Detect which cell encompasses the target text, then output its (x, y) center coordinate. 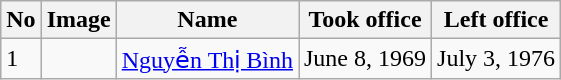
Left office (496, 20)
July 3, 1976 (496, 59)
Took office (364, 20)
Image (78, 20)
No (21, 20)
June 8, 1969 (364, 59)
Nguyễn Thị Bình (207, 59)
Name (207, 20)
1 (21, 59)
